Capture the cell that displays the provided text and extract its [x, y] central coordinate. 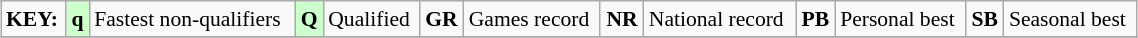
NR [622, 19]
GR [442, 19]
Games record [532, 19]
National record [720, 19]
Fastest non-qualifiers [192, 19]
PB [816, 19]
KEY: [34, 19]
SB [985, 19]
Q [309, 19]
Seasonal best [1070, 19]
q [78, 19]
Personal best [900, 19]
Qualified [371, 19]
